Capture the cell that displays the provided text and extract its (X, Y) central coordinate. 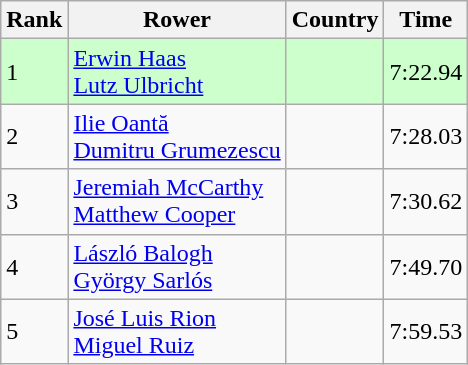
Ilie OantăDumitru Grumezescu (177, 136)
Country (335, 20)
7:59.53 (426, 332)
1 (34, 72)
7:30.62 (426, 202)
3 (34, 202)
7:49.70 (426, 266)
László BaloghGyörgy Sarlós (177, 266)
Rower (177, 20)
José Luis RionMiguel Ruiz (177, 332)
7:28.03 (426, 136)
5 (34, 332)
Erwin HaasLutz Ulbricht (177, 72)
Time (426, 20)
7:22.94 (426, 72)
4 (34, 266)
Rank (34, 20)
2 (34, 136)
Jeremiah McCarthyMatthew Cooper (177, 202)
